Return the (X, Y) coordinate for the center point of the cell that contains the specified text.  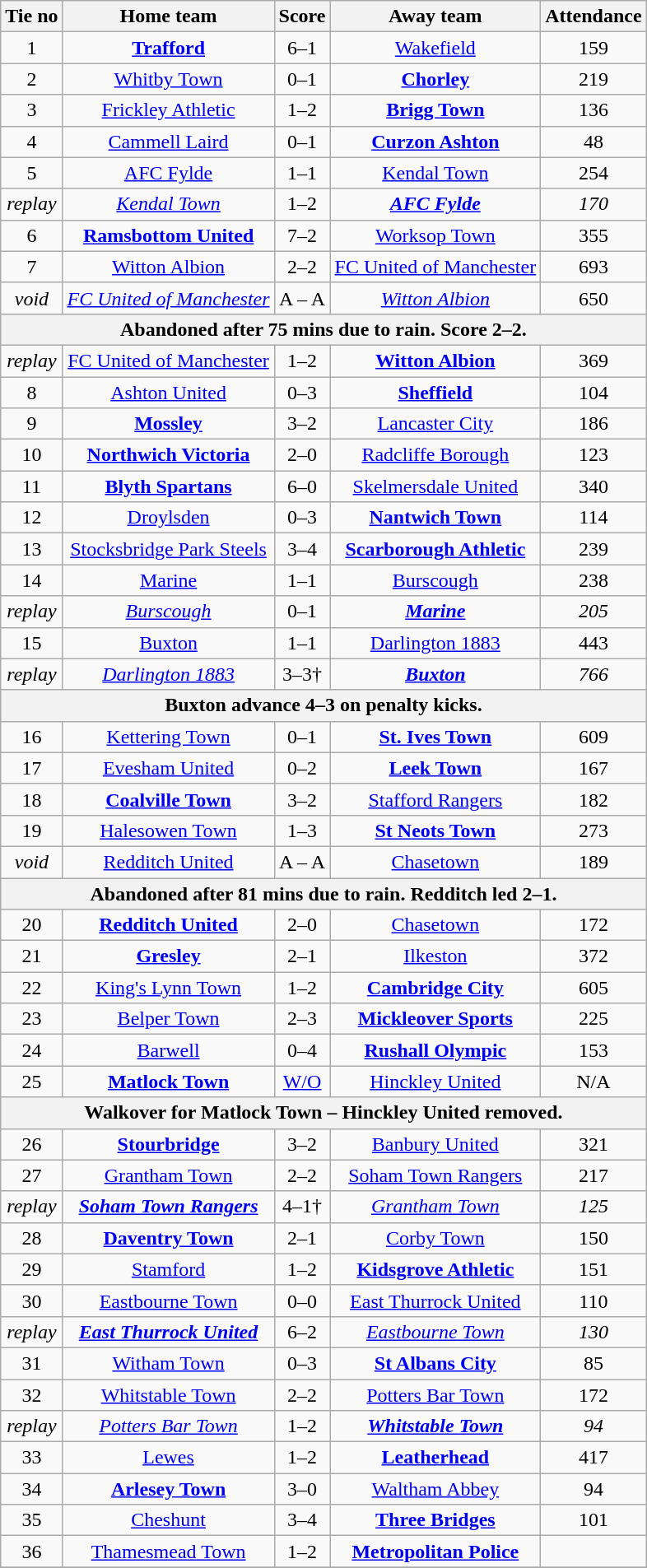
Cambridge City (435, 988)
159 (593, 48)
6 (31, 235)
15 (31, 643)
238 (593, 580)
Rushall Olympic (435, 1050)
3 (31, 110)
33 (31, 1458)
21 (31, 956)
Buxton advance 4–3 on penalty kicks. (323, 705)
Brigg Town (435, 110)
Worksop Town (435, 235)
Frickley Athletic (168, 110)
Witham Town (168, 1363)
225 (593, 1019)
Leek Town (435, 768)
186 (593, 424)
Stocksbridge Park Steels (168, 549)
24 (31, 1050)
1 (31, 48)
Sheffield (435, 393)
217 (593, 1175)
16 (31, 737)
125 (593, 1207)
0–2 (302, 768)
151 (593, 1269)
123 (593, 455)
609 (593, 737)
Barwell (168, 1050)
Evesham United (168, 768)
605 (593, 988)
Ilkeston (435, 956)
Belper Town (168, 1019)
219 (593, 79)
Arlesey Town (168, 1489)
20 (31, 925)
650 (593, 298)
Tie no (31, 16)
Attendance (593, 16)
29 (31, 1269)
Lewes (168, 1458)
18 (31, 799)
Kidsgrove Athletic (435, 1269)
35 (31, 1520)
4–1† (302, 1207)
0–0 (302, 1300)
9 (31, 424)
Mickleover Sports (435, 1019)
693 (593, 267)
3–0 (302, 1489)
Stafford Rangers (435, 799)
Corby Town (435, 1238)
Curzon Ashton (435, 142)
St. Ives Town (435, 737)
Cheshunt (168, 1520)
766 (593, 674)
22 (31, 988)
14 (31, 580)
12 (31, 518)
Daventry Town (168, 1238)
W/O (302, 1082)
170 (593, 204)
340 (593, 486)
11 (31, 486)
2–3 (302, 1019)
0–4 (302, 1050)
136 (593, 110)
Lancaster City (435, 424)
114 (593, 518)
Stamford (168, 1269)
Metropolitan Police (435, 1552)
Stourbridge (168, 1144)
Northwich Victoria (168, 455)
3–3† (302, 674)
7 (31, 267)
King's Lynn Town (168, 988)
31 (31, 1363)
Cammell Laird (168, 142)
23 (31, 1019)
2 (31, 79)
36 (31, 1552)
443 (593, 643)
Abandoned after 81 mins due to rain. Redditch led 2–1. (323, 893)
355 (593, 235)
N/A (593, 1082)
130 (593, 1332)
239 (593, 549)
Coalville Town (168, 799)
Abandoned after 75 mins due to rain. Score 2–2. (323, 329)
85 (593, 1363)
30 (31, 1300)
369 (593, 361)
Gresley (168, 956)
25 (31, 1082)
27 (31, 1175)
Trafford (168, 48)
321 (593, 1144)
Matlock Town (168, 1082)
Kettering Town (168, 737)
26 (31, 1144)
205 (593, 612)
254 (593, 173)
7–2 (302, 235)
4 (31, 142)
8 (31, 393)
153 (593, 1050)
Three Bridges (435, 1520)
110 (593, 1300)
417 (593, 1458)
St Albans City (435, 1363)
Blyth Spartans (168, 486)
189 (593, 862)
Ramsbottom United (168, 235)
Skelmersdale United (435, 486)
Ashton United (168, 393)
Waltham Abbey (435, 1489)
Scarborough Athletic (435, 549)
17 (31, 768)
Thamesmead Town (168, 1552)
Mossley (168, 424)
Hinckley United (435, 1082)
182 (593, 799)
St Neots Town (435, 831)
101 (593, 1520)
150 (593, 1238)
32 (31, 1395)
Halesowen Town (168, 831)
Chorley (435, 79)
28 (31, 1238)
34 (31, 1489)
Away team (435, 16)
Leatherhead (435, 1458)
19 (31, 831)
6–1 (302, 48)
6–2 (302, 1332)
Banbury United (435, 1144)
Radcliffe Borough (435, 455)
48 (593, 142)
5 (31, 173)
13 (31, 549)
Score (302, 16)
273 (593, 831)
6–0 (302, 486)
Whitby Town (168, 79)
372 (593, 956)
Home team (168, 16)
1–3 (302, 831)
167 (593, 768)
Droylsden (168, 518)
10 (31, 455)
Wakefield (435, 48)
Walkover for Matlock Town – Hinckley United removed. (323, 1113)
104 (593, 393)
Nantwich Town (435, 518)
